Extract the (x, y) coordinate from the center of the cell holding the provided text.  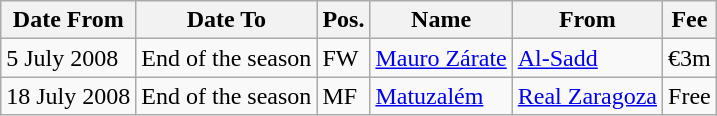
FW (344, 58)
From (587, 20)
Name (441, 20)
Date From (68, 20)
18 July 2008 (68, 96)
Matuzalém (441, 96)
Al-Sadd (587, 58)
Real Zaragoza (587, 96)
5 July 2008 (68, 58)
Free (690, 96)
Mauro Zárate (441, 58)
MF (344, 96)
Fee (690, 20)
€3m (690, 58)
Date To (226, 20)
Pos. (344, 20)
